Find where the given text appears and provide that cell's center as [x, y] coordinate. 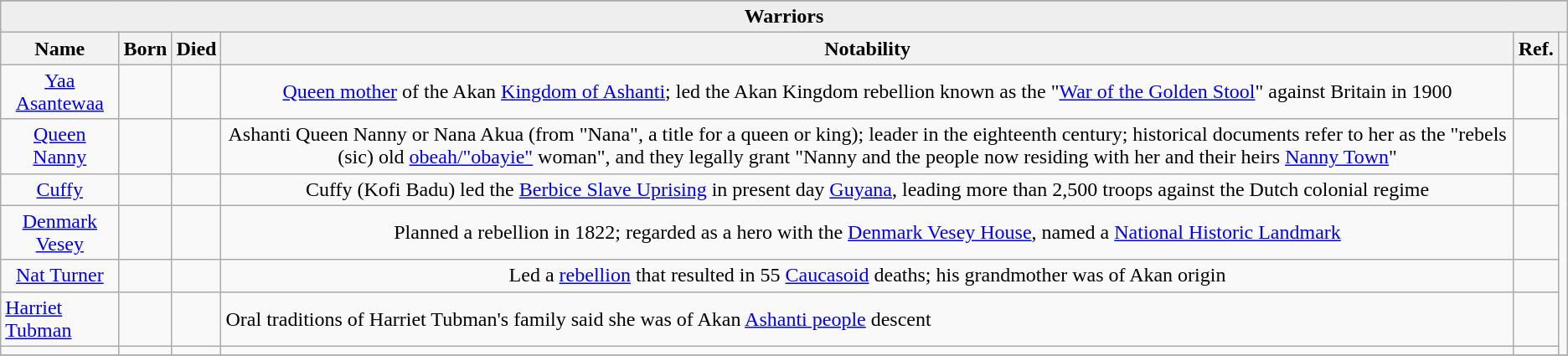
Nat Turner [60, 276]
Born [146, 49]
Queen mother of the Akan Kingdom of Ashanti; led the Akan Kingdom rebellion known as the "War of the Golden Stool" against Britain in 1900 [868, 92]
Denmark Vesey [60, 233]
Led a rebellion that resulted in 55 Caucasoid deaths; his grandmother was of Akan origin [868, 276]
Oral traditions of Harriet Tubman's family said she was of Akan Ashanti people descent [868, 318]
Ref. [1536, 49]
Queen Nanny [60, 146]
Died [196, 49]
Notability [868, 49]
Warriors [784, 17]
Planned a rebellion in 1822; regarded as a hero with the Denmark Vesey House, named a National Historic Landmark [868, 233]
Cuffy (Kofi Badu) led the Berbice Slave Uprising in present day Guyana, leading more than 2,500 troops against the Dutch colonial regime [868, 189]
Name [60, 49]
Harriet Tubman [60, 318]
Yaa Asantewaa [60, 92]
Cuffy [60, 189]
